Detect which cell encompasses the target text, then output its [X, Y] center coordinate. 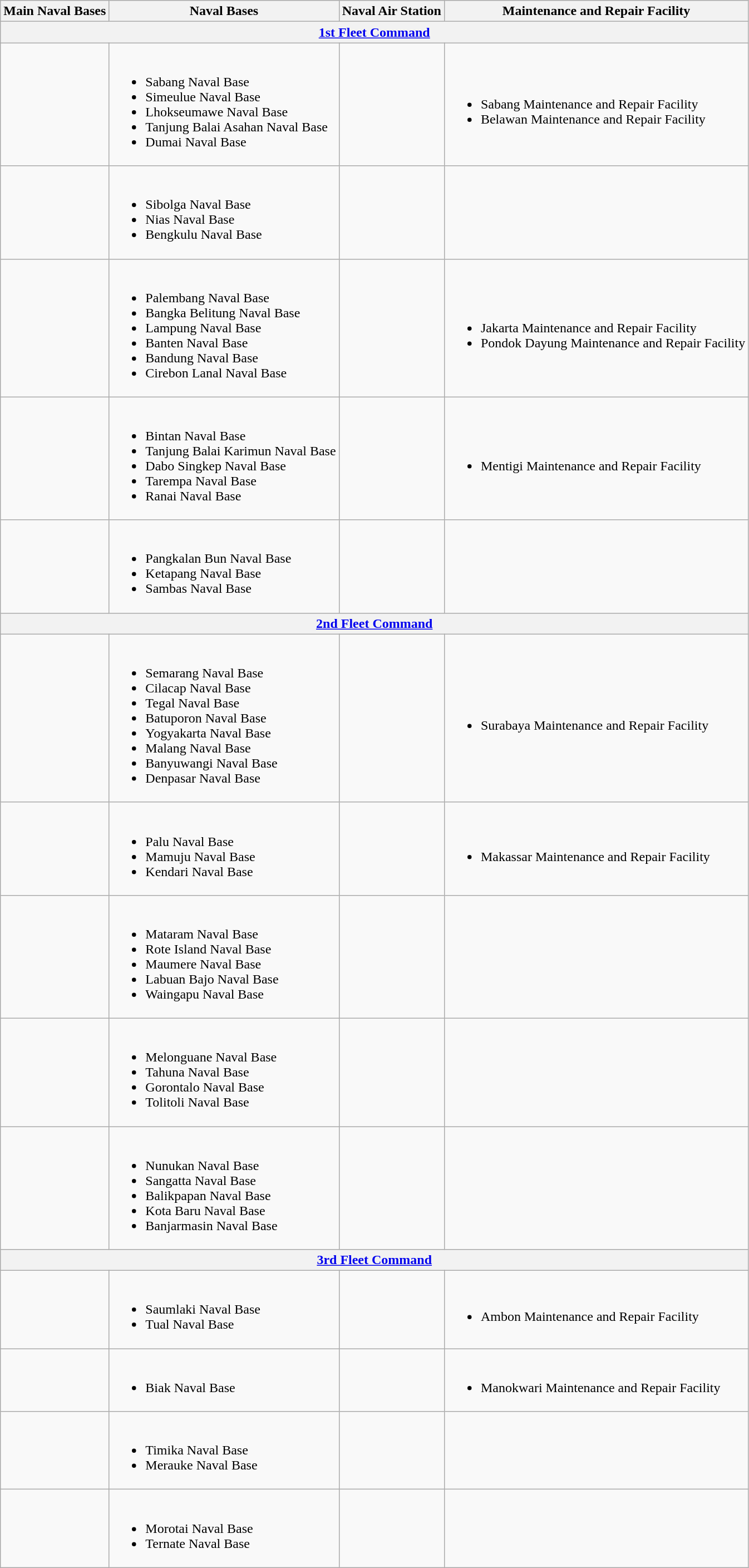
Main Naval Bases [55, 11]
Mataram Naval BaseRote Island Naval BaseMaumere Naval BaseLabuan Bajo Naval BaseWaingapu Naval Base [224, 956]
Sibolga Naval BaseNias Naval BaseBengkulu Naval Base [224, 213]
Nunukan Naval BaseSangatta Naval BaseBalikpapan Naval BaseKota Baru Naval BaseBanjarmasin Naval Base [224, 1188]
Bintan Naval BaseTanjung Balai Karimun Naval BaseDabo Singkep Naval BaseTarempa Naval BaseRanai Naval Base [224, 459]
Ambon Maintenance and Repair Facility [596, 1310]
2nd Fleet Command [374, 623]
Pangkalan Bun Naval BaseKetapang Naval BaseSambas Naval Base [224, 567]
Palu Naval BaseMamuju Naval BaseKendari Naval Base [224, 848]
3rd Fleet Command [374, 1260]
Biak Naval Base [224, 1380]
Naval Air Station [392, 11]
Morotai Naval BaseTernate Naval Base [224, 1528]
Sabang Naval BaseSimeulue Naval BaseLhokseumawe Naval BaseTanjung Balai Asahan Naval BaseDumai Naval Base [224, 105]
Sabang Maintenance and Repair FacilityBelawan Maintenance and Repair Facility [596, 105]
Palembang Naval BaseBangka Belitung Naval BaseLampung Naval BaseBanten Naval BaseBandung Naval BaseCirebon Lanal Naval Base [224, 328]
Makassar Maintenance and Repair Facility [596, 848]
Melonguane Naval BaseTahuna Naval BaseGorontalo Naval BaseTolitoli Naval Base [224, 1072]
Manokwari Maintenance and Repair Facility [596, 1380]
Mentigi Maintenance and Repair Facility [596, 459]
Maintenance and Repair Facility [596, 11]
Naval Bases [224, 11]
Timika Naval BaseMerauke Naval Base [224, 1451]
1st Fleet Command [374, 32]
Jakarta Maintenance and Repair FacilityPondok Dayung Maintenance and Repair Facility [596, 328]
Saumlaki Naval BaseTual Naval Base [224, 1310]
Surabaya Maintenance and Repair Facility [596, 718]
